Detect which cell encompasses the target text, then output its [X, Y] center coordinate. 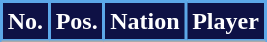
Pos. [76, 22]
Player [226, 22]
No. [26, 22]
Nation [145, 22]
